Output the [X, Y] coordinate of the center of the cell containing the given text.  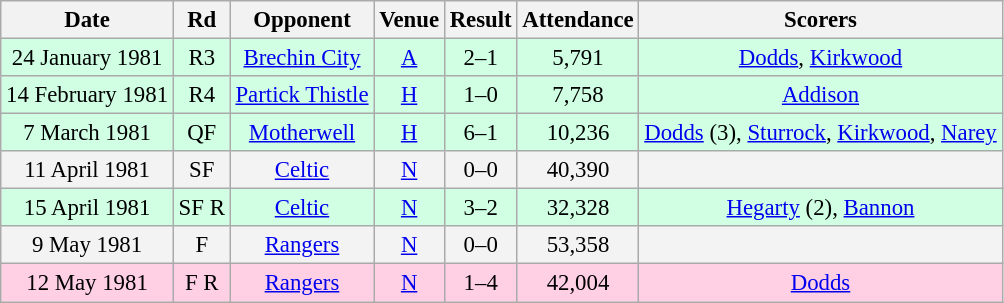
Venue [410, 20]
Addison [820, 95]
Hegarty (2), Bannon [820, 208]
40,390 [578, 170]
14 February 1981 [88, 95]
7,758 [578, 95]
Dodds, Kirkwood [820, 58]
Motherwell [302, 133]
6–1 [480, 133]
1–0 [480, 95]
12 May 1981 [88, 283]
10,236 [578, 133]
42,004 [578, 283]
QF [202, 133]
F R [202, 283]
11 April 1981 [88, 170]
2–1 [480, 58]
Date [88, 20]
Opponent [302, 20]
SF [202, 170]
Dodds [820, 283]
5,791 [578, 58]
Partick Thistle [302, 95]
Result [480, 20]
SF R [202, 208]
R4 [202, 95]
53,358 [578, 245]
Scorers [820, 20]
3–2 [480, 208]
32,328 [578, 208]
A [410, 58]
15 April 1981 [88, 208]
24 January 1981 [88, 58]
9 May 1981 [88, 245]
Dodds (3), Sturrock, Kirkwood, Narey [820, 133]
1–4 [480, 283]
R3 [202, 58]
Brechin City [302, 58]
Rd [202, 20]
Attendance [578, 20]
F [202, 245]
7 March 1981 [88, 133]
